Search for the cell housing the specified text and yield its [X, Y] center coordinate. 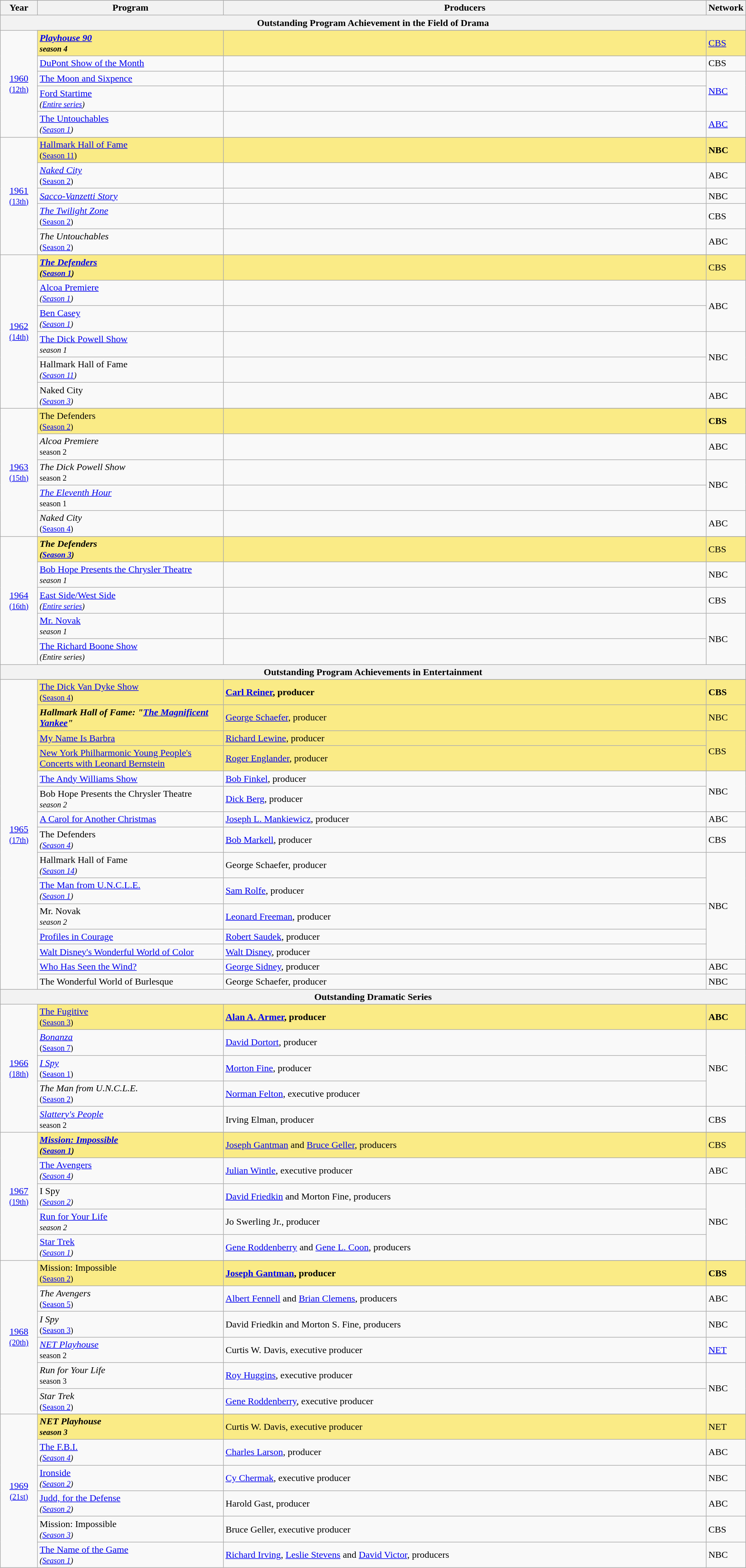
Ironside(Season 2) [130, 1478]
New York Philharmonic Young People's Concerts with Leonard Bernstein [130, 758]
The Defenders(Season 1) [130, 267]
Bonanza(Season 7) [130, 1042]
Mission: Impossible(Season 2) [130, 1273]
The Wonderful World of Burlesque [130, 981]
NET Playhouseseason 3 [130, 1427]
Slattery's Peopleseason 2 [130, 1120]
The Defenders(Season 3) [130, 549]
Carl Reiner, producer [465, 692]
1963(15th) [19, 472]
1966(18th) [19, 1068]
David Friedkin and Morton S. Fine, producers [465, 1324]
Profiles in Courage [130, 937]
Network [726, 8]
Joseph Gantman and Bruce Geller, producers [465, 1145]
Richard Irving, Leslie Stevens and David Victor, producers [465, 1555]
Leonard Freeman, producer [465, 916]
The Defenders(Season 4) [130, 839]
The Richard Boone Show(Entire series) [130, 651]
Outstanding Program Achievements in Entertainment [373, 672]
The Name of the Game(Season 1) [130, 1555]
Gene Roddenberry, executive producer [465, 1401]
Walt Disney, producer [465, 952]
Year [19, 8]
The Twilight Zone(Season 2) [130, 216]
I Spy(Season 3) [130, 1324]
The F.B.I.(Season 4) [130, 1453]
Bob Finkel, producer [465, 779]
Morton Fine, producer [465, 1068]
Julian Wintle, executive producer [465, 1171]
1962(14th) [19, 331]
Mission: Impossible(Season 1) [130, 1145]
1965(17th) [19, 835]
Mr. Novakseason 1 [130, 626]
Star Trek(Season 2) [130, 1401]
Mr. Novakseason 2 [130, 916]
The Dick Powell Showseason 1 [130, 344]
The Dick Powell Showseason 2 [130, 472]
Jo Swerling Jr., producer [465, 1222]
The Dick Van Dyke Show(Season 4) [130, 692]
Hallmark Hall of Fame: "The Magnificent Yankee" [130, 718]
NET Playhouseseason 2 [130, 1350]
A Carol for Another Christmas [130, 819]
Ben Casey(Season 1) [130, 319]
1964(16th) [19, 600]
Hallmark Hall of Fame(Season 14) [130, 865]
Who Has Seen the Wind? [130, 966]
Gene Roddenberry and Gene L. Coon, producers [465, 1247]
The Untouchables(Season 2) [130, 242]
David Dortort, producer [465, 1042]
Star Trek(Season 1) [130, 1247]
Bruce Geller, executive producer [465, 1529]
The Andy Williams Show [130, 779]
1967(19th) [19, 1196]
DuPont Show of the Month [130, 63]
Mission: Impossible(Season 3) [130, 1529]
Producers [465, 8]
Outstanding Dramatic Series [373, 996]
The Man from U.N.C.L.E.(Season 2) [130, 1094]
Joseph L. Mankiewicz, producer [465, 819]
The Eleventh Hourseason 1 [130, 498]
1968(20th) [19, 1337]
Run for Your Lifeseason 2 [130, 1222]
Alcoa Premiere(Season 1) [130, 293]
1969(21st) [19, 1491]
I Spy(Season 2) [130, 1196]
My Name Is Barbra [130, 738]
1960(12th) [19, 83]
Charles Larson, producer [465, 1453]
Judd, for the Defense(Season 2) [130, 1504]
Playhouse 90season 4 [130, 43]
Naked City(Season 3) [130, 395]
Run for Your Lifeseason 3 [130, 1375]
Naked City(Season 4) [130, 524]
Sam Rolfe, producer [465, 890]
Irving Elman, producer [465, 1120]
Sacco-Vanzetti Story [130, 196]
I Spy(Season 1) [130, 1068]
Bob Hope Presents the Chrysler Theatreseason 1 [130, 575]
East Side/West Side(Entire series) [130, 600]
Alcoa Premiereseason 2 [130, 446]
1961(13th) [19, 196]
The Avengers(Season 4) [130, 1171]
The Man from U.N.C.L.E.(Season 1) [130, 890]
Program [130, 8]
Roy Huggins, executive producer [465, 1375]
George Sidney, producer [465, 966]
Cy Chermak, executive producer [465, 1478]
The Defenders(Season 2) [130, 421]
David Friedkin and Morton Fine, producers [465, 1196]
The Untouchables(Season 1) [130, 124]
The Fugitive(Season 3) [130, 1017]
Robert Saudek, producer [465, 937]
Roger Englander, producer [465, 758]
Outstanding Program Achievement in the Field of Drama [373, 23]
Dick Berg, producer [465, 799]
Albert Fennell and Brian Clemens, producers [465, 1298]
Richard Lewine, producer [465, 738]
Norman Felton, executive producer [465, 1094]
Naked City(Season 2) [130, 176]
Harold Gast, producer [465, 1504]
The Moon and Sixpence [130, 78]
Ford Startime(Entire series) [130, 98]
Bob Markell, producer [465, 839]
Walt Disney's Wonderful World of Color [130, 952]
Joseph Gantman, producer [465, 1273]
The Avengers(Season 5) [130, 1298]
Alan A. Armer, producer [465, 1017]
Bob Hope Presents the Chrysler Theatreseason 2 [130, 799]
